Find where the given text appears and provide that cell's center as (X, Y) coordinate. 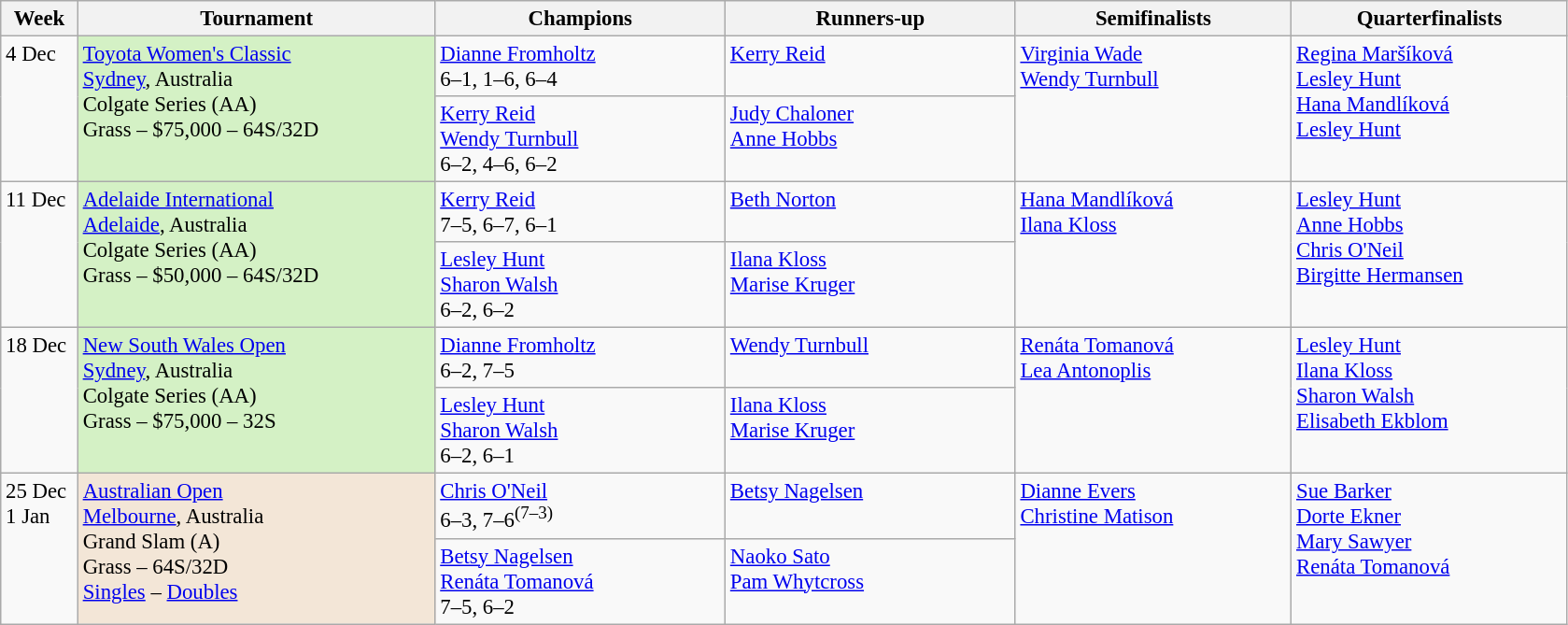
Dianne Fromholtz 6–2, 7–5 (581, 359)
Tournament (256, 19)
Kerry Reid 7–5, 6–7, 6–1 (581, 213)
Renáta Tomanová Lea Antonoplis (1153, 401)
Chris O'Neil6–3, 7–6(7–3) (581, 506)
Sue Barker Dorte Ekner Mary Sawyer Renáta Tomanová (1430, 549)
Dianne Fromholtz 6–1, 1–6, 6–4 (581, 67)
Semifinalists (1153, 19)
Kerry Reid Wendy Turnbull6–2, 4–6, 6–2 (581, 139)
25 Dec1 Jan (39, 549)
Regina Maršíková Lesley Hunt Hana Mandlíková Lesley Hunt (1430, 109)
Adelaide InternationalAdelaide, AustraliaColgate Series (AA)Grass – $50,000 – 64S/32D (256, 255)
Lesley Hunt Sharon Walsh 6–2, 6–2 (581, 285)
Champions (581, 19)
Betsy Nagelsen (870, 506)
Week (39, 19)
Kerry Reid (870, 67)
New South Wales OpenSydney, Australia Colgate Series (AA)Grass – $75,000 – 32S (256, 401)
4 Dec (39, 109)
Judy Chaloner Anne Hobbs (870, 139)
Quarterfinalists (1430, 19)
Betsy Nagelsen Renáta Tomanová 7–5, 6–2 (581, 581)
18 Dec (39, 401)
Hana Mandlíková Ilana Kloss (1153, 255)
Toyota Women's ClassicSydney, Australia Colgate Series (AA)Grass – $75,000 – 64S/32D (256, 109)
11 Dec (39, 255)
Australian Open Melbourne, AustraliaGrand Slam (A)Grass – 64S/32DSingles – Doubles (256, 549)
Dianne Evers Christine Matison (1153, 549)
Wendy Turnbull (870, 359)
Naoko Sato Pam Whytcross (870, 581)
Lesley Hunt Sharon Walsh 6–2, 6–1 (581, 432)
Lesley Hunt Anne Hobbs Chris O'Neil Birgitte Hermansen (1430, 255)
Runners-up (870, 19)
Beth Norton (870, 213)
Virginia Wade Wendy Turnbull (1153, 109)
Lesley Hunt Ilana Kloss Sharon Walsh Elisabeth Ekblom (1430, 401)
